Search for the cell housing the specified text and yield its [X, Y] center coordinate. 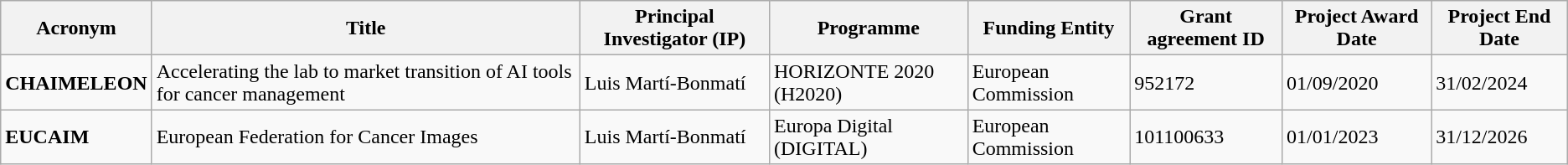
European Federation for Cancer Images [365, 137]
Title [365, 28]
EUCAIM [76, 137]
01/01/2023 [1357, 137]
Project Award Date [1357, 28]
31/02/2024 [1499, 82]
HORIZONTE 2020 (H2020) [868, 82]
Acronym [76, 28]
Grant agreement ID [1206, 28]
Funding Entity [1049, 28]
952172 [1206, 82]
Europa Digital (DIGITAL) [868, 137]
Project End Date [1499, 28]
31/12/2026 [1499, 137]
Principal Investigator (IP) [674, 28]
01/09/2020 [1357, 82]
CHAIMELEON [76, 82]
Programme [868, 28]
101100633 [1206, 137]
Accelerating the lab to market transition of AI tools for cancer management [365, 82]
